Return (X, Y) of the center of cell containing provided text 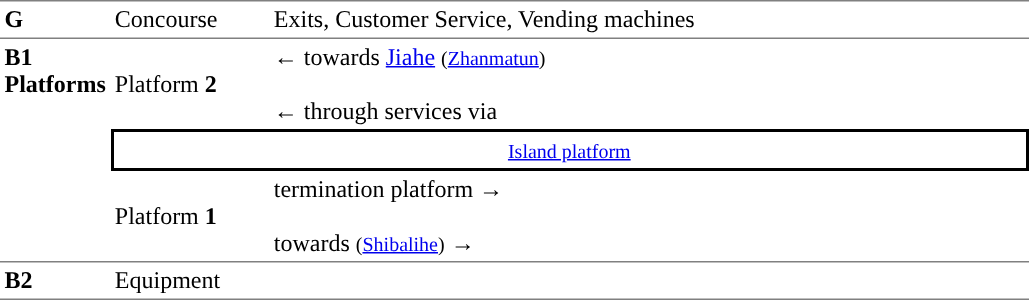
G (55, 20)
B2 (55, 281)
Concourse (190, 20)
Platform 1 (190, 217)
Exits, Customer Service, Vending machines (648, 20)
Island platform (569, 150)
Equipment (190, 281)
Platform 2 (190, 84)
termination platform → towards (Shibalihe) → (648, 217)
← towards Jiahe (Zhanmatun) ← through services via (648, 84)
B1Platforms (55, 151)
